Pinpoint the cell where the given text exists, returning its [X, Y] midpoint coordinate. 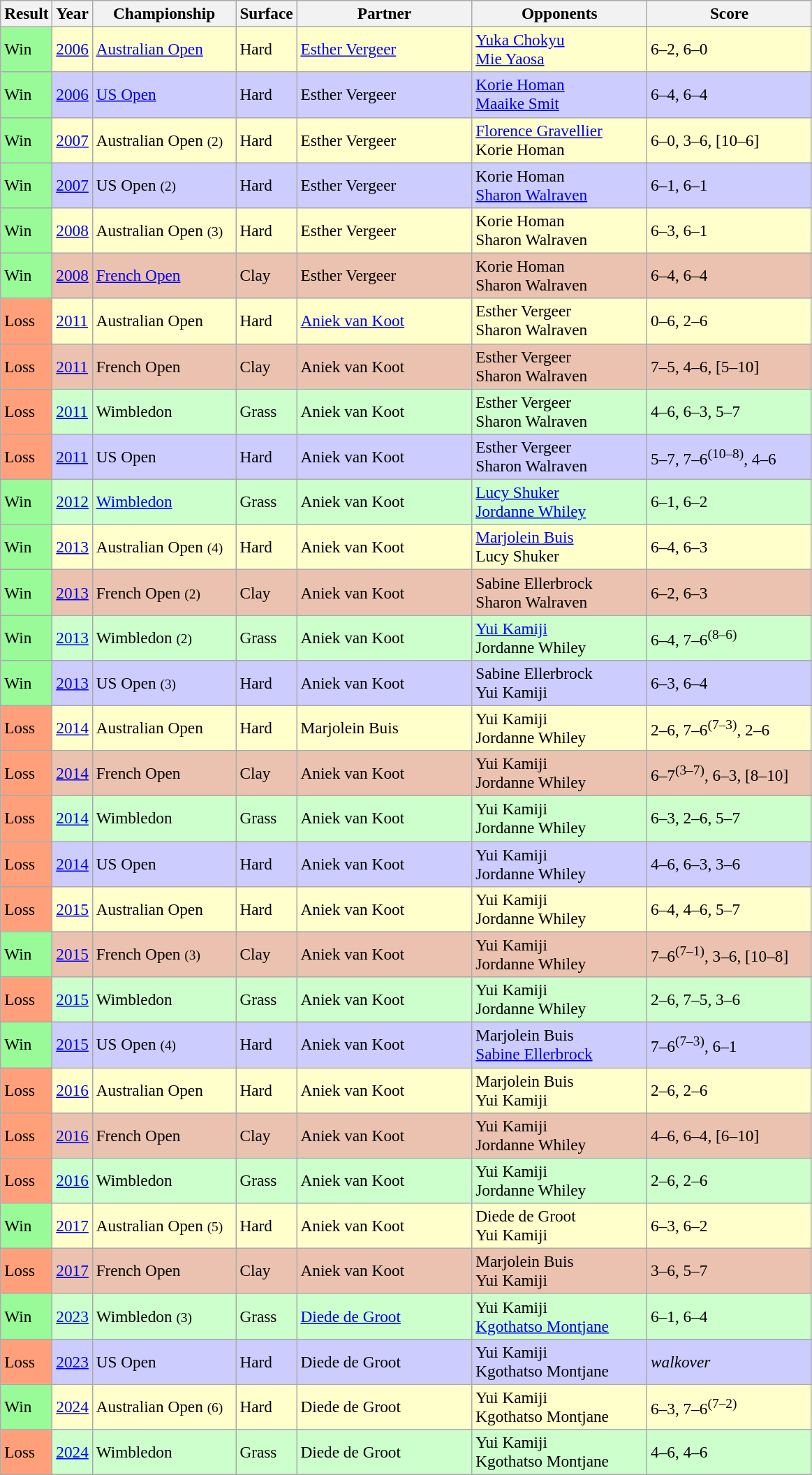
6–0, 3–6, [10–6] [730, 140]
Sabine Ellerbrock Sharon Walraven [560, 592]
Championship [164, 13]
6–3, 6–1 [730, 230]
3–6, 5–7 [730, 1271]
6–7(3–7), 6–3, [8–10] [730, 774]
6–4, 6–3 [730, 548]
7–6(7–3), 6–1 [730, 1045]
Wimbledon (3) [164, 1316]
6–1, 6–1 [730, 184]
French Open (2) [164, 592]
6–1, 6–2 [730, 501]
Wimbledon (2) [164, 637]
4–6, 6–3, 5–7 [730, 411]
6–3, 6–4 [730, 683]
Marjolein Buis Lucy Shuker [560, 548]
6–3, 2–6, 5–7 [730, 819]
French Open (3) [164, 954]
Marjolein Buis [384, 728]
Partner [384, 13]
Lucy Shuker Jordanne Whiley [560, 501]
Sabine Ellerbrock Yui Kamiji [560, 683]
US Open (4) [164, 1045]
6–1, 6–4 [730, 1316]
Diede de Groot Yui Kamiji [560, 1225]
2–6, 7–5, 3–6 [730, 999]
2–6, 7–6(7–3), 2–6 [730, 728]
Florence Gravellier Korie Homan [560, 140]
Yuka Chokyu Mie Yaosa [560, 49]
walkover [730, 1362]
6–4, 4–6, 5–7 [730, 909]
Year [73, 13]
Australian Open (3) [164, 230]
6–4, 7–6(8–6) [730, 637]
Result [27, 13]
4–6, 6–3, 3–6 [730, 863]
6–3, 6–2 [730, 1225]
0–6, 2–6 [730, 321]
4–6, 6–4, [6–10] [730, 1136]
4–6, 4–6 [730, 1451]
7–6(7–1), 3–6, [10–8] [730, 954]
US Open (2) [164, 184]
Marjolein Buis Sabine Ellerbrock [560, 1045]
Score [730, 13]
Australian Open (6) [164, 1407]
6–3, 7–6(7–2) [730, 1407]
Surface [267, 13]
Opponents [560, 13]
7–5, 4–6, [5–10] [730, 366]
5–7, 7–6(10–8), 4–6 [730, 457]
6–2, 6–0 [730, 49]
US Open (3) [164, 683]
Korie Homan Maaike Smit [560, 95]
2012 [73, 501]
6–2, 6–3 [730, 592]
Australian Open (2) [164, 140]
Australian Open (4) [164, 548]
Australian Open (5) [164, 1225]
